Determine the [X, Y] coordinate at the center of the cell enclosing the given text.  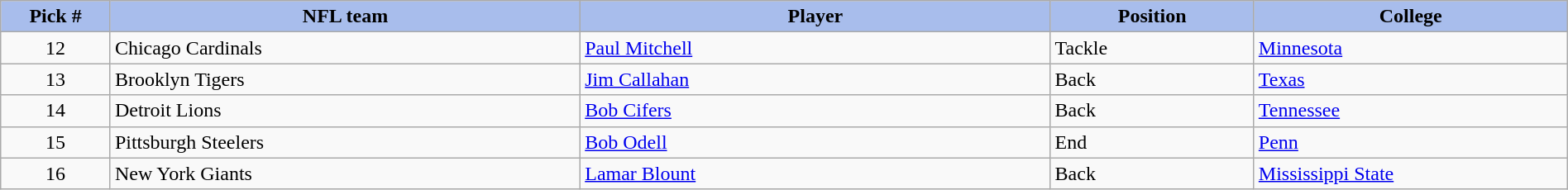
Position [1152, 17]
Jim Callahan [815, 79]
Penn [1411, 142]
12 [56, 48]
13 [56, 79]
Tackle [1152, 48]
Detroit Lions [345, 111]
Minnesota [1411, 48]
Tennessee [1411, 111]
Lamar Blount [815, 173]
16 [56, 173]
Pick # [56, 17]
College [1411, 17]
Player [815, 17]
NFL team [345, 17]
Paul Mitchell [815, 48]
15 [56, 142]
14 [56, 111]
Brooklyn Tigers [345, 79]
Pittsburgh Steelers [345, 142]
End [1152, 142]
Bob Cifers [815, 111]
Texas [1411, 79]
Chicago Cardinals [345, 48]
Bob Odell [815, 142]
Mississippi State [1411, 173]
New York Giants [345, 173]
